Capture the cell that displays the provided text and extract its (x, y) central coordinate. 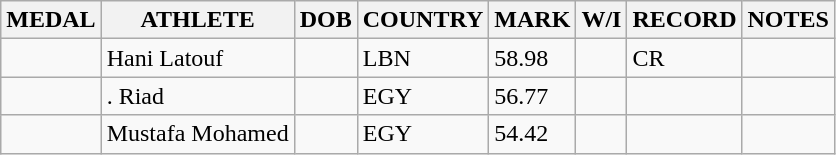
MEDAL (51, 20)
58.98 (532, 58)
NOTES (788, 20)
. Riad (198, 96)
CR (684, 58)
DOB (326, 20)
56.77 (532, 96)
MARK (532, 20)
LBN (423, 58)
W/I (602, 20)
Mustafa Mohamed (198, 134)
Hani Latouf (198, 58)
COUNTRY (423, 20)
ATHLETE (198, 20)
54.42 (532, 134)
RECORD (684, 20)
